Pinpoint the cell where the given text exists, returning its [x, y] midpoint coordinate. 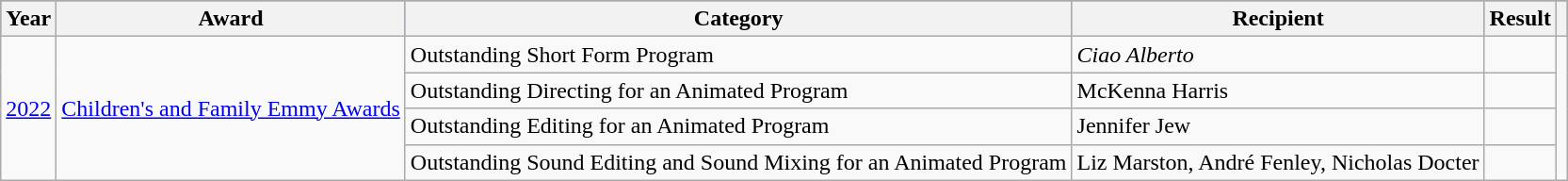
Jennifer Jew [1278, 126]
Children's and Family Emmy Awards [231, 108]
Year [28, 19]
Result [1520, 19]
2022 [28, 108]
Award [231, 19]
McKenna Harris [1278, 90]
Category [738, 19]
Outstanding Editing for an Animated Program [738, 126]
Ciao Alberto [1278, 55]
Outstanding Sound Editing and Sound Mixing for an Animated Program [738, 162]
Outstanding Directing for an Animated Program [738, 90]
Liz Marston, André Fenley, Nicholas Docter [1278, 162]
Outstanding Short Form Program [738, 55]
Recipient [1278, 19]
